Determine the [X, Y] coordinate at the center of the cell enclosing the given text.  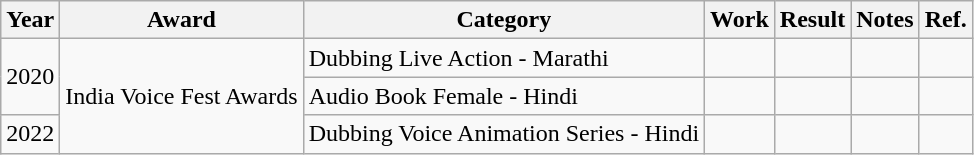
Year [30, 20]
Result [812, 20]
2022 [30, 134]
Dubbing Live Action - Marathi [504, 58]
Category [504, 20]
Work [740, 20]
India Voice Fest Awards [182, 96]
Notes [885, 20]
Audio Book Female - Hindi [504, 96]
Award [182, 20]
2020 [30, 77]
Dubbing Voice Animation Series - Hindi [504, 134]
Ref. [946, 20]
